Identify which cell holds the provided text, then report its [x, y] central coordinate. 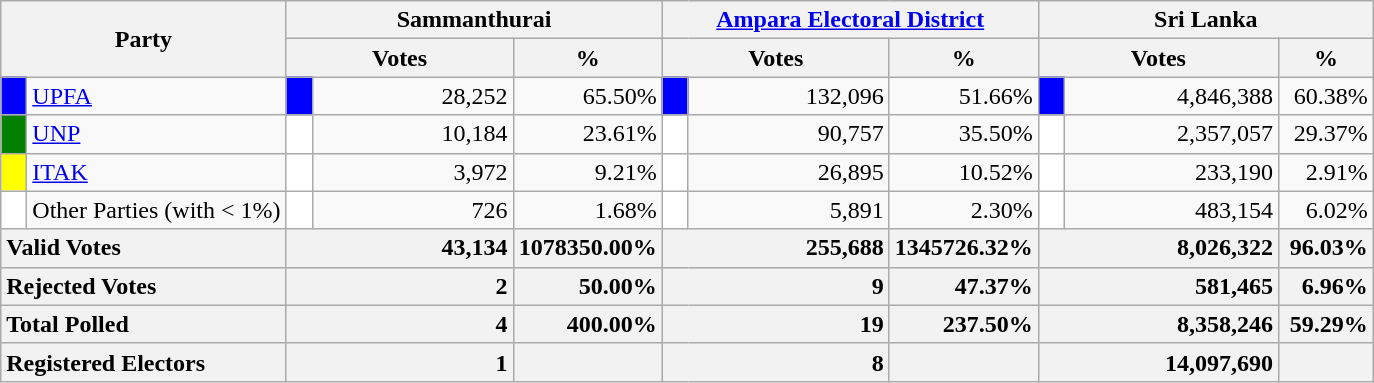
6.02% [1326, 210]
65.50% [588, 96]
96.03% [1326, 248]
2,357,057 [1171, 134]
Sri Lanka [1206, 20]
19 [776, 324]
Ampara Electoral District [850, 20]
35.50% [964, 134]
Party [144, 39]
1078350.00% [588, 248]
10.52% [964, 172]
Valid Votes [144, 248]
237.50% [964, 324]
43,134 [400, 248]
8 [776, 362]
8,026,322 [1158, 248]
51.66% [964, 96]
ITAK [156, 172]
Total Polled [144, 324]
255,688 [776, 248]
726 [412, 210]
60.38% [1326, 96]
26,895 [788, 172]
29.37% [1326, 134]
483,154 [1171, 210]
5,891 [788, 210]
Rejected Votes [144, 286]
Registered Electors [144, 362]
28,252 [412, 96]
UNP [156, 134]
400.00% [588, 324]
3,972 [412, 172]
2 [400, 286]
14,097,690 [1158, 362]
59.29% [1326, 324]
50.00% [588, 286]
4,846,388 [1171, 96]
1 [400, 362]
23.61% [588, 134]
Other Parties (with < 1%) [156, 210]
9 [776, 286]
9.21% [588, 172]
4 [400, 324]
6.96% [1326, 286]
8,358,246 [1158, 324]
581,465 [1158, 286]
Sammanthurai [474, 20]
90,757 [788, 134]
47.37% [964, 286]
2.30% [964, 210]
1.68% [588, 210]
2.91% [1326, 172]
1345726.32% [964, 248]
233,190 [1171, 172]
10,184 [412, 134]
132,096 [788, 96]
UPFA [156, 96]
